Pinpoint the cell where the given text exists, returning its (x, y) midpoint coordinate. 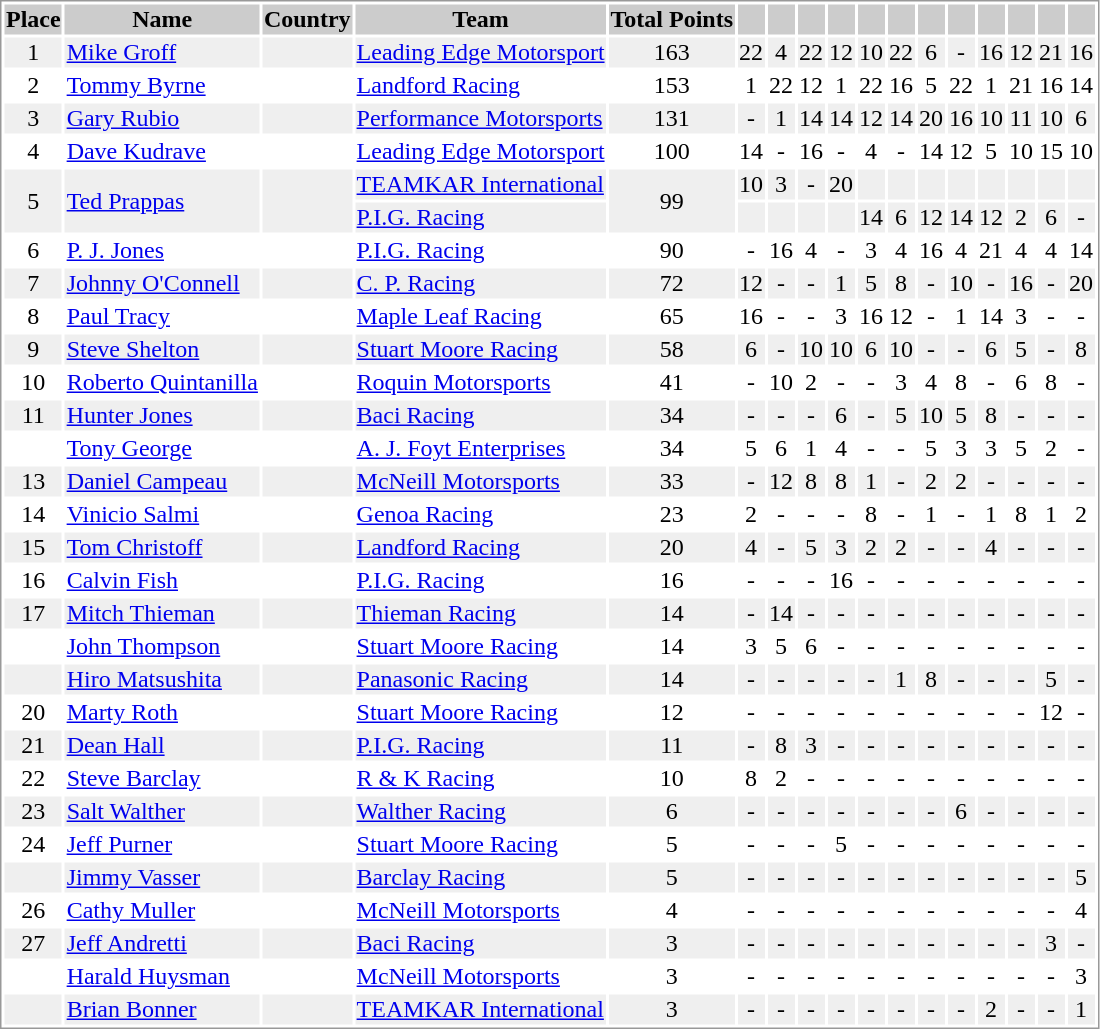
A. J. Foyt Enterprises (480, 449)
Thieman Racing (480, 613)
Calvin Fish (162, 581)
Steve Shelton (162, 349)
24 (33, 845)
Tom Christoff (162, 547)
27 (33, 943)
17 (33, 613)
Hunter Jones (162, 415)
Marty Roth (162, 713)
Mike Groff (162, 53)
90 (672, 251)
Ted Prappas (162, 202)
Genoa Racing (480, 515)
7 (33, 283)
Salt Walther (162, 811)
Roberto Quintanilla (162, 383)
131 (672, 119)
Name (162, 19)
C. P. Racing (480, 283)
R & K Racing (480, 779)
P. J. Jones (162, 251)
Dave Kudrave (162, 151)
Roquin Motorsports (480, 383)
58 (672, 349)
Team (480, 19)
Panasonic Racing (480, 679)
Hiro Matsushita (162, 679)
Steve Barclay (162, 779)
9 (33, 349)
Paul Tracy (162, 317)
Maple Leaf Racing (480, 317)
Jeff Andretti (162, 943)
Place (33, 19)
26 (33, 911)
Total Points (672, 19)
Barclay Racing (480, 877)
41 (672, 383)
153 (672, 85)
Gary Rubio (162, 119)
Harald Huysman (162, 977)
Jimmy Vasser (162, 877)
Vinicio Salmi (162, 515)
100 (672, 151)
Brian Bonner (162, 1009)
Walther Racing (480, 811)
Tommy Byrne (162, 85)
Jeff Purner (162, 845)
33 (672, 481)
Johnny O'Connell (162, 283)
John Thompson (162, 647)
Tony George (162, 449)
Country (307, 19)
Performance Motorsports (480, 119)
Dean Hall (162, 745)
Daniel Campeau (162, 481)
65 (672, 317)
72 (672, 283)
13 (33, 481)
163 (672, 53)
99 (672, 202)
Cathy Muller (162, 911)
Mitch Thieman (162, 613)
